Provide the (X, Y) coordinate of the cell's center where the given text is located.  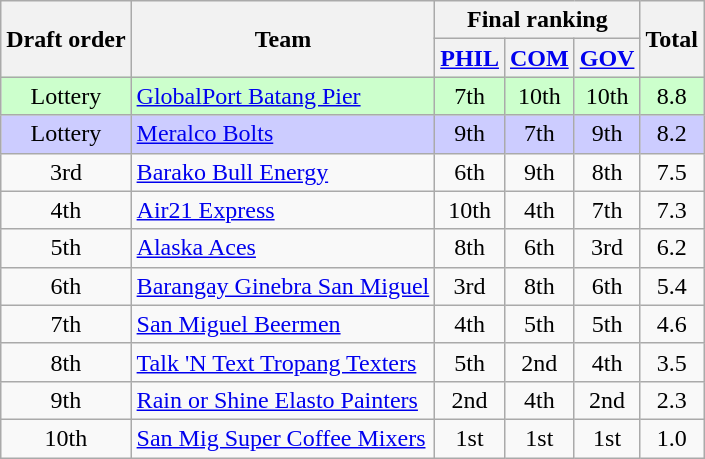
PHIL (470, 58)
3.5 (672, 362)
Barangay Ginebra San Miguel (283, 286)
San Miguel Beermen (283, 324)
7.3 (672, 210)
GOV (607, 58)
7.5 (672, 172)
Meralco Bolts (283, 134)
4.6 (672, 324)
8.8 (672, 96)
COM (539, 58)
Air21 Express (283, 210)
Barako Bull Energy (283, 172)
GlobalPort Batang Pier (283, 96)
Alaska Aces (283, 248)
5.4 (672, 286)
San Mig Super Coffee Mixers (283, 438)
1.0 (672, 438)
Draft order (66, 39)
2.3 (672, 400)
Talk 'N Text Tropang Texters (283, 362)
8.2 (672, 134)
6.2 (672, 248)
Total (672, 39)
Final ranking (538, 20)
Team (283, 39)
Rain or Shine Elasto Painters (283, 400)
